Determine the [X, Y] coordinate at the center of the cell enclosing the given text.  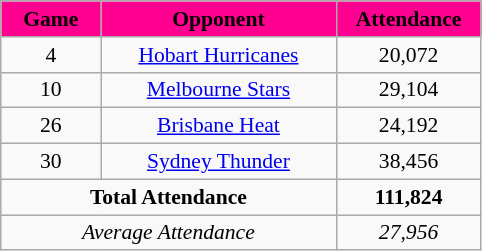
10 [51, 90]
30 [51, 162]
Average Attendance [168, 233]
Hobart Hurricanes [218, 55]
Sydney Thunder [218, 162]
26 [51, 126]
Total Attendance [168, 197]
38,456 [408, 162]
20,072 [408, 55]
111,824 [408, 197]
24,192 [408, 126]
Opponent [218, 19]
Attendance [408, 19]
Brisbane Heat [218, 126]
4 [51, 55]
Game [51, 19]
29,104 [408, 90]
27,956 [408, 233]
Melbourne Stars [218, 90]
